Detect which cell encompasses the target text, then output its [x, y] center coordinate. 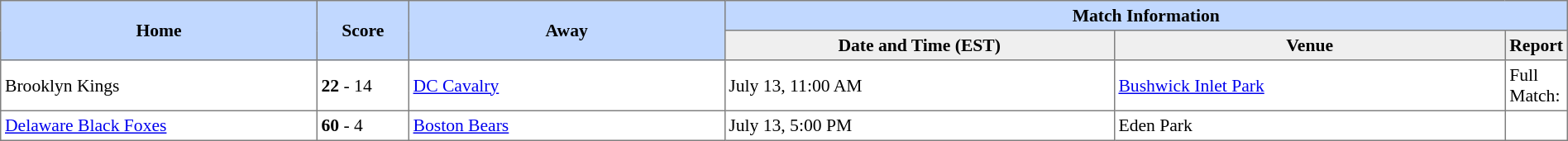
Eden Park [1310, 125]
Away [566, 31]
Delaware Black Foxes [159, 125]
July 13, 11:00 AM [920, 86]
Full Match: [1537, 86]
Venue [1310, 45]
Match Information [1146, 16]
Report [1537, 45]
60 - 4 [362, 125]
Brooklyn Kings [159, 86]
22 - 14 [362, 86]
Bushwick Inlet Park [1310, 86]
Score [362, 31]
Boston Bears [566, 125]
July 13, 5:00 PM [920, 125]
Date and Time (EST) [920, 45]
DC Cavalry [566, 86]
Home [159, 31]
